Return [X, Y] of the center of cell containing provided text 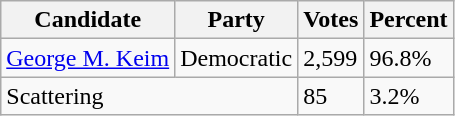
Votes [331, 20]
2,599 [331, 58]
Scattering [150, 96]
Democratic [236, 58]
3.2% [408, 96]
George M. Keim [88, 58]
85 [331, 96]
Candidate [88, 20]
Party [236, 20]
Percent [408, 20]
96.8% [408, 58]
